For the text-containing cell, return its midpoint in [X, Y] coordinate format. 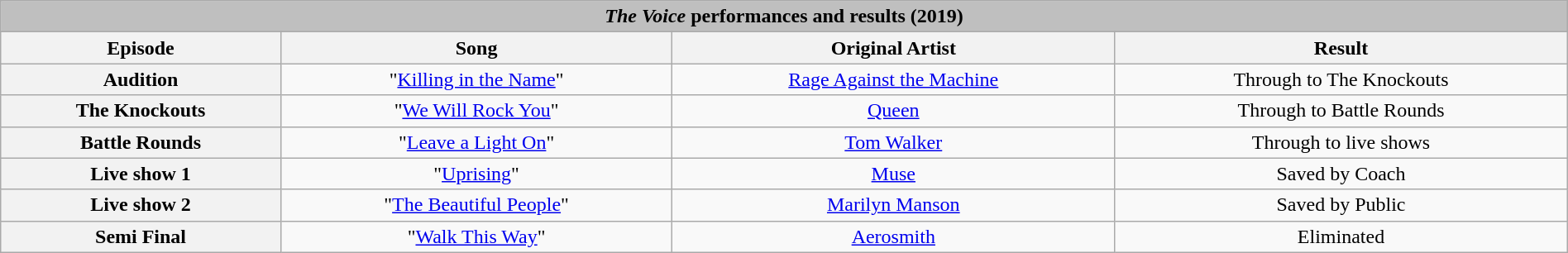
Audition [141, 79]
"Killing in the Name" [476, 79]
Through to The Knockouts [1341, 79]
"The Beautiful People" [476, 205]
Live show 1 [141, 174]
"Leave a Light On" [476, 142]
The Voice performances and results (2019) [784, 17]
Through to Battle Rounds [1341, 111]
Through to live shows [1341, 142]
Muse [893, 174]
Queen [893, 111]
Song [476, 48]
Aerosmith [893, 236]
Battle Rounds [141, 142]
Original Artist [893, 48]
Tom Walker [893, 142]
Saved by Public [1341, 205]
Rage Against the Machine [893, 79]
Marilyn Manson [893, 205]
Saved by Coach [1341, 174]
Semi Final [141, 236]
"We Will Rock You" [476, 111]
"Uprising" [476, 174]
The Knockouts [141, 111]
Result [1341, 48]
"Walk This Way" [476, 236]
Episode [141, 48]
Eliminated [1341, 236]
Live show 2 [141, 205]
